Extract the [x, y] coordinate from the center of the cell holding the provided text.  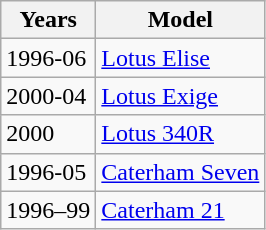
Years [48, 20]
2000-04 [48, 96]
1996-06 [48, 58]
Lotus Exige [180, 96]
Caterham 21 [180, 210]
Caterham Seven [180, 172]
Lotus Elise [180, 58]
1996–99 [48, 210]
Model [180, 20]
2000 [48, 134]
Lotus 340R [180, 134]
1996-05 [48, 172]
